Identify which cell holds the provided text, then report its (X, Y) central coordinate. 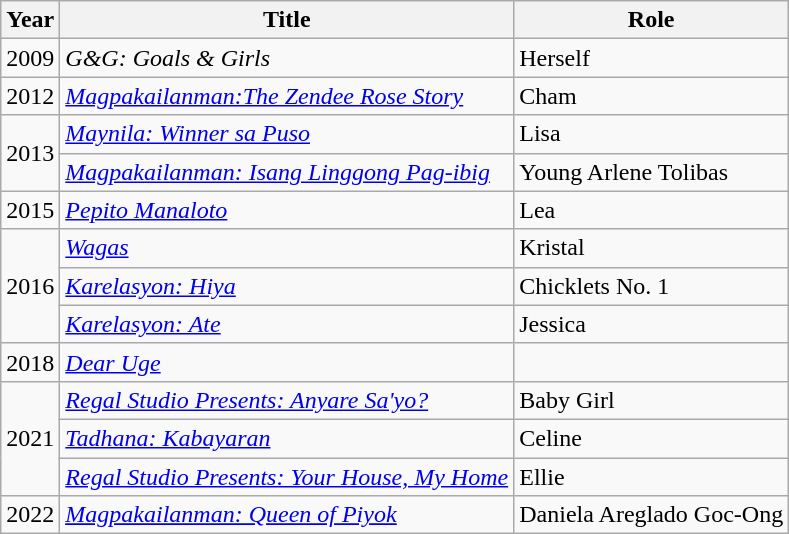
Year (30, 20)
Lea (652, 210)
Ellie (652, 477)
Wagas (287, 248)
Baby Girl (652, 400)
Pepito Manaloto (287, 210)
Daniela Areglado Goc-Ong (652, 515)
2022 (30, 515)
Lisa (652, 134)
Tadhana: Kabayaran (287, 438)
Cham (652, 96)
Celine (652, 438)
2021 (30, 438)
Chicklets No. 1 (652, 286)
2013 (30, 153)
2009 (30, 58)
Regal Studio Presents: Your House, My Home (287, 477)
Karelasyon: Hiya (287, 286)
Young Arlene Tolibas (652, 172)
Magpakailanman: Isang Linggong Pag-ibig (287, 172)
2016 (30, 286)
Role (652, 20)
Karelasyon: Ate (287, 324)
2015 (30, 210)
Magpakailanman:The Zendee Rose Story (287, 96)
Jessica (652, 324)
Herself (652, 58)
G&G: Goals & Girls (287, 58)
Kristal (652, 248)
Maynila: Winner sa Puso (287, 134)
2018 (30, 362)
Title (287, 20)
Regal Studio Presents: Anyare Sa'yo? (287, 400)
Dear Uge (287, 362)
Magpakailanman: Queen of Piyok (287, 515)
2012 (30, 96)
